Scan for the cell matching the given text and deliver its (x, y) coordinate at center. 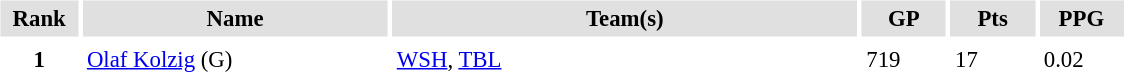
GP (904, 18)
Name (234, 18)
Team(s) (624, 18)
Pts (993, 18)
PPG (1081, 18)
Rank (38, 18)
